From the cell containing the given text, extract its center point as (X, Y) coordinate. 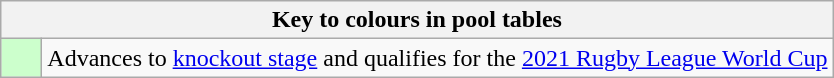
Advances to knockout stage and qualifies for the 2021 Rugby League World Cup (438, 58)
Key to colours in pool tables (417, 20)
